Identify which cell holds the provided text, then report its [X, Y] central coordinate. 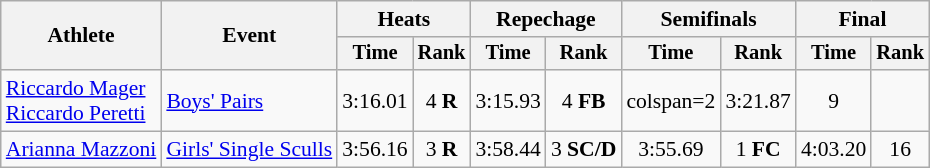
Final [862, 19]
Boys' Pairs [249, 100]
1 FC [758, 150]
Repechage [546, 19]
Athlete [82, 36]
Semifinals [708, 19]
4 R [442, 100]
3:16.01 [374, 100]
3 SC/D [584, 150]
4:03.20 [834, 150]
Event [249, 36]
3:56.16 [374, 150]
3:58.44 [508, 150]
Riccardo MagerRiccardo Peretti [82, 100]
3:15.93 [508, 100]
4 FB [584, 100]
colspan=2 [670, 100]
Arianna Mazzoni [82, 150]
16 [900, 150]
3 R [442, 150]
3:21.87 [758, 100]
3:55.69 [670, 150]
9 [834, 100]
Girls' Single Sculls [249, 150]
Heats [404, 19]
